From the cell containing the given text, extract its center point as [X, Y] coordinate. 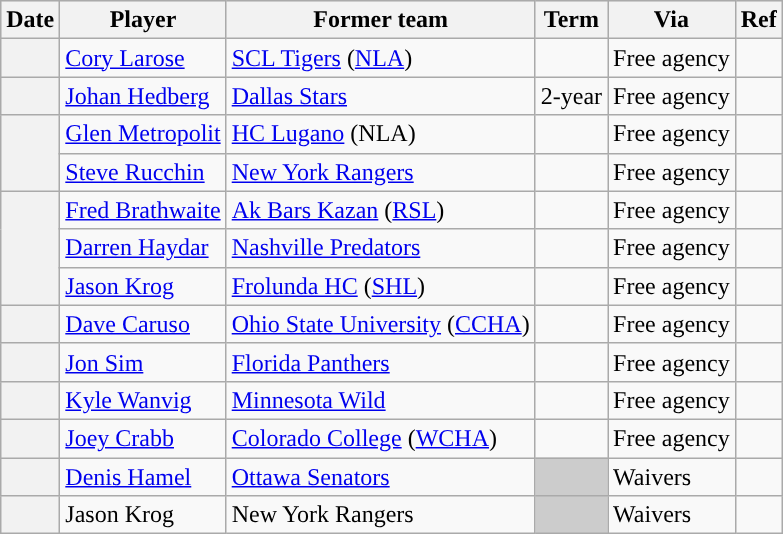
Johan Hedberg [143, 96]
Frolunda HC (SHL) [380, 286]
Nashville Predators [380, 248]
Player [143, 20]
Denis Hamel [143, 477]
2-year [571, 96]
Minnesota Wild [380, 400]
Colorado College (WCHA) [380, 438]
Ottawa Senators [380, 477]
Ak Bars Kazan (RSL) [380, 210]
Florida Panthers [380, 362]
Darren Haydar [143, 248]
SCL Tigers (NLA) [380, 58]
Glen Metropolit [143, 134]
Term [571, 20]
Joey Crabb [143, 438]
Former team [380, 20]
Dave Caruso [143, 324]
Kyle Wanvig [143, 400]
Via [672, 20]
Ohio State University (CCHA) [380, 324]
Jon Sim [143, 362]
Dallas Stars [380, 96]
Ref [758, 20]
HC Lugano (NLA) [380, 134]
Fred Brathwaite [143, 210]
Date [30, 20]
Steve Rucchin [143, 172]
Cory Larose [143, 58]
